Output the (x, y) coordinate of the center of the cell containing the given text.  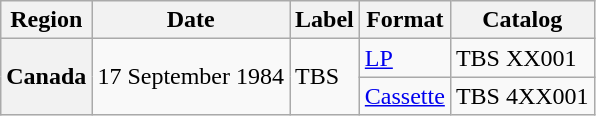
Date (191, 20)
LP (404, 58)
Label (325, 20)
TBS XX001 (522, 58)
Catalog (522, 20)
Canada (46, 77)
17 September 1984 (191, 77)
TBS (325, 77)
Cassette (404, 96)
Format (404, 20)
Region (46, 20)
TBS 4XX001 (522, 96)
